Determine the (x, y) coordinate at the center of the cell enclosing the given text.  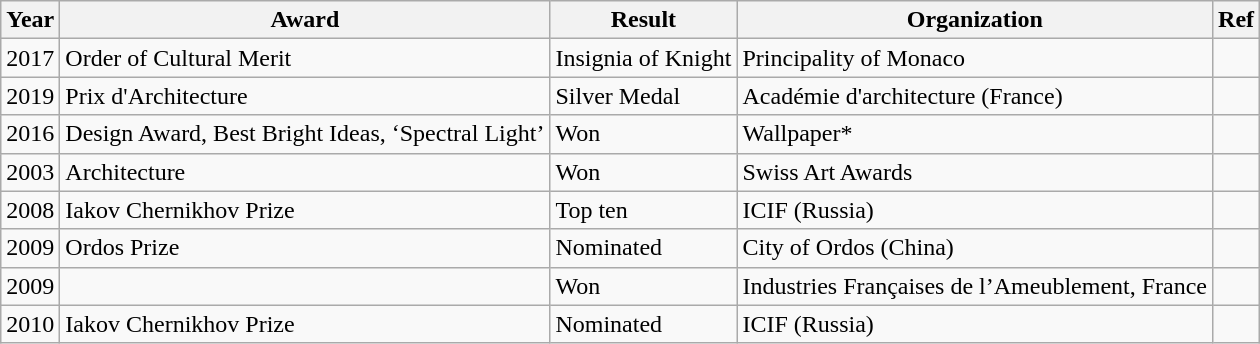
City of Ordos (China) (975, 248)
Wallpaper* (975, 134)
Top ten (644, 210)
Académie d'architecture (France) (975, 96)
2019 (30, 96)
Prix d'Architecture (305, 96)
Ref (1236, 20)
2003 (30, 172)
Award (305, 20)
2016 (30, 134)
Swiss Art Awards (975, 172)
Year (30, 20)
Insignia of Knight (644, 58)
Result (644, 20)
Organization (975, 20)
Order of Cultural Merit (305, 58)
2008 (30, 210)
Industries Françaises de l’Ameublement, France (975, 286)
2010 (30, 324)
Principality of Monaco (975, 58)
Ordos Prize (305, 248)
Architecture (305, 172)
2017 (30, 58)
Silver Medal (644, 96)
Design Award, Best Bright Ideas, ‘Spectral Light’ (305, 134)
